Return [x, y] of the center of cell containing provided text 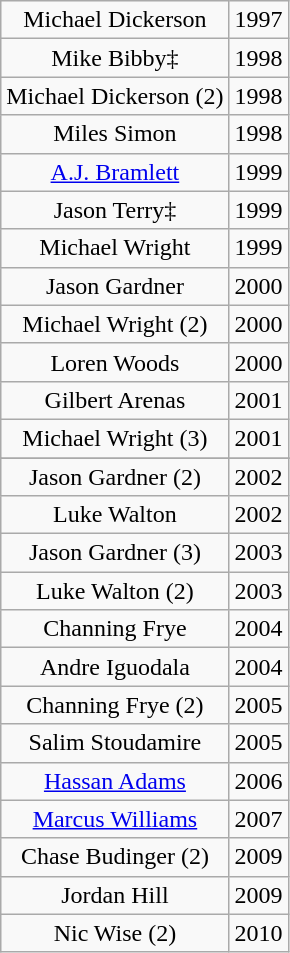
Jason Gardner (2) [115, 477]
Jason Terry‡ [115, 210]
Michael Wright (2) [115, 324]
A.J. Bramlett [115, 172]
Mike Bibby‡ [115, 58]
Marcus Williams [115, 819]
Channing Frye [115, 629]
1997 [258, 20]
Luke Walton [115, 515]
Michael Dickerson [115, 20]
2007 [258, 819]
Jordan Hill [115, 895]
Loren Woods [115, 362]
Andre Iguodala [115, 667]
2010 [258, 933]
Nic Wise (2) [115, 933]
Jason Gardner (3) [115, 553]
2006 [258, 781]
Luke Walton (2) [115, 591]
Channing Frye (2) [115, 705]
Gilbert Arenas [115, 400]
Salim Stoudamire [115, 743]
Michael Wright [115, 248]
Michael Wright (3) [115, 438]
Hassan Adams [115, 781]
Miles Simon [115, 134]
Michael Dickerson (2) [115, 96]
Jason Gardner [115, 286]
Chase Budinger (2) [115, 857]
